Pinpoint the cell where the given text exists, returning its [X, Y] midpoint coordinate. 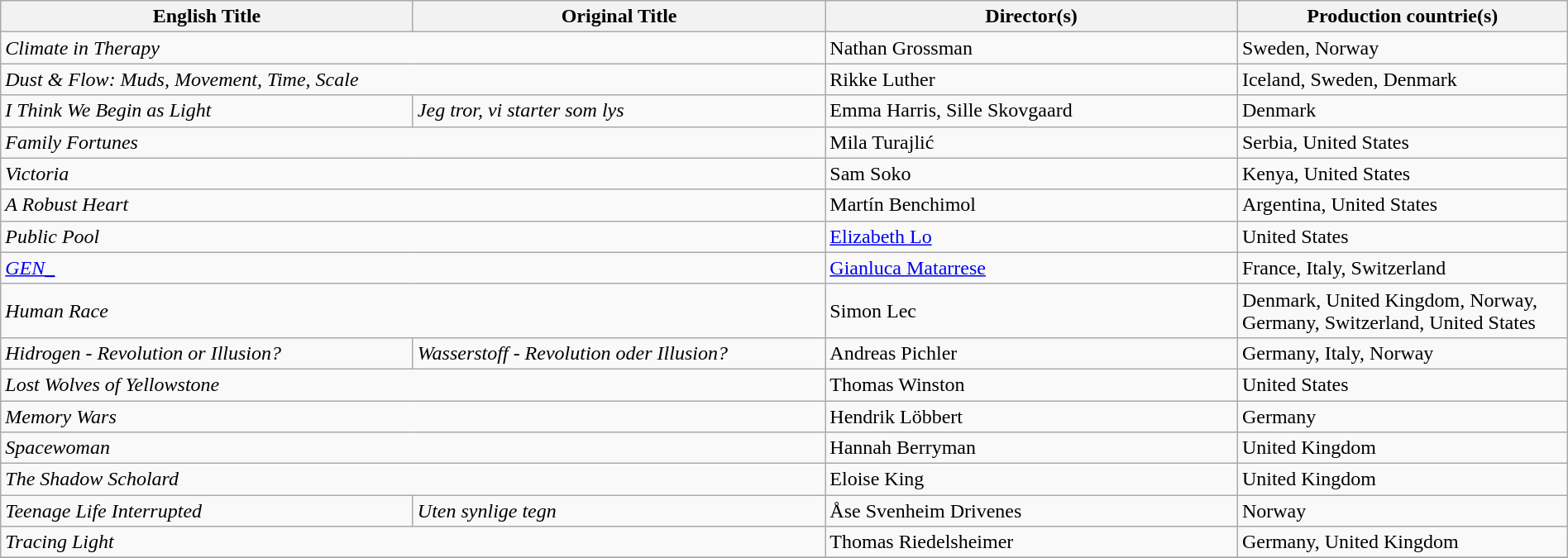
Jeg tror, vi starter som lys [619, 111]
Uten synlige tegn [619, 511]
Iceland, Sweden, Denmark [1403, 79]
Hendrik Löbbert [1032, 416]
Denmark, United Kingdom, Norway, Germany, Switzerland, United States [1403, 311]
Serbia, United States [1403, 142]
A Robust Heart [414, 205]
Tracing Light [414, 542]
Mila Turajlić [1032, 142]
Rikke Luther [1032, 79]
Kenya, United States [1403, 174]
Argentina, United States [1403, 205]
Denmark [1403, 111]
Climate in Therapy [414, 48]
Lost Wolves of Yellowstone [414, 384]
GEN_ [414, 268]
Dust & Flow: Muds, Movement, Time, Scale [414, 79]
Human Race [414, 311]
English Title [207, 17]
Memory Wars [414, 416]
Nathan Grossman [1032, 48]
Germany, Italy, Norway [1403, 353]
Director(s) [1032, 17]
Emma Harris, Sille Skovgaard [1032, 111]
Sam Soko [1032, 174]
Sweden, Norway [1403, 48]
Wasserstoff - Revolution oder Illusion? [619, 353]
Thomas Riedelsheimer [1032, 542]
Eloise King [1032, 479]
The Shadow Scholard [414, 479]
Teenage Life Interrupted [207, 511]
Elizabeth Lo [1032, 236]
I Think We Begin as Light [207, 111]
France, Italy, Switzerland [1403, 268]
Family Fortunes [414, 142]
Germany [1403, 416]
Production countrie(s) [1403, 17]
Germany, United Kingdom [1403, 542]
Hidrogen - Revolution or Illusion? [207, 353]
Gianluca Matarrese [1032, 268]
Victoria [414, 174]
Public Pool [414, 236]
Andreas Pichler [1032, 353]
Norway [1403, 511]
Simon Lec [1032, 311]
Spacewoman [414, 448]
Martín Benchimol [1032, 205]
Hannah Berryman [1032, 448]
Thomas Winston [1032, 384]
Original Title [619, 17]
Åse Svenheim Drivenes [1032, 511]
